Output the (x, y) coordinate of the center of the cell containing the given text.  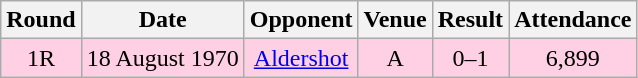
Aldershot (301, 58)
A (395, 58)
Round (41, 20)
0–1 (470, 58)
Date (162, 20)
Venue (395, 20)
1R (41, 58)
Result (470, 20)
Opponent (301, 20)
Attendance (573, 20)
6,899 (573, 58)
18 August 1970 (162, 58)
